Detect which cell encompasses the target text, then output its [X, Y] center coordinate. 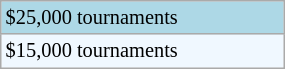
$15,000 tournaments [142, 51]
$25,000 tournaments [142, 17]
